Extract the (x, y) coordinate from the center of the cell holding the provided text.  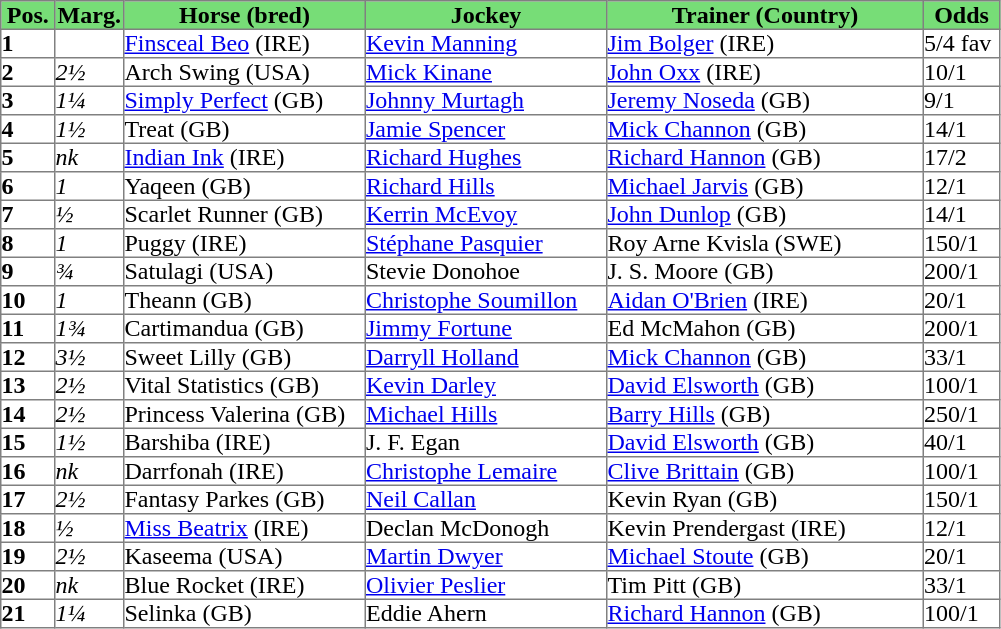
Simply Perfect (GB) (245, 100)
J. F. Egan (486, 442)
Vital Statistics (GB) (245, 385)
Satulagi (USA) (245, 271)
15 (28, 442)
Michael Stoute (GB) (765, 556)
17/2 (961, 157)
Blue Rocket (IRE) (245, 585)
Jim Bolger (IRE) (765, 43)
Kevin Ryan (GB) (765, 499)
Treat (GB) (245, 129)
John Dunlop (GB) (765, 214)
3 (28, 100)
17 (28, 499)
Michael Hills (486, 414)
Darryll Holland (486, 357)
Princess Valerina (GB) (245, 414)
40/1 (961, 442)
Yaqeen (GB) (245, 186)
11 (28, 328)
Neil Callan (486, 499)
Michael Jarvis (GB) (765, 186)
5 (28, 157)
Aidan O'Brien (IRE) (765, 300)
Kaseema (USA) (245, 556)
9 (28, 271)
12 (28, 357)
14 (28, 414)
18 (28, 528)
Christophe Lemaire (486, 471)
Mick Kinane (486, 72)
Olivier Peslier (486, 585)
10 (28, 300)
Cartimandua (GB) (245, 328)
John Oxx (IRE) (765, 72)
Theann (GB) (245, 300)
Kevin Darley (486, 385)
7 (28, 214)
Clive Brittain (GB) (765, 471)
Martin Dwyer (486, 556)
10/1 (961, 72)
250/1 (961, 414)
Jimmy Fortune (486, 328)
20 (28, 585)
Sweet Lilly (GB) (245, 357)
Declan McDonogh (486, 528)
4 (28, 129)
Darrfonah (IRE) (245, 471)
6 (28, 186)
19 (28, 556)
Ed McMahon (GB) (765, 328)
2 (28, 72)
Jeremy Noseda (GB) (765, 100)
Finsceal Beo (IRE) (245, 43)
3½ (90, 357)
Jockey (486, 15)
16 (28, 471)
8 (28, 243)
Christophe Soumillon (486, 300)
Miss Beatrix (IRE) (245, 528)
Jamie Spencer (486, 129)
Richard Hills (486, 186)
Indian Ink (IRE) (245, 157)
J. S. Moore (GB) (765, 271)
9/1 (961, 100)
Kevin Manning (486, 43)
Barry Hills (GB) (765, 414)
Marg. (90, 15)
Puggy (IRE) (245, 243)
Barshiba (IRE) (245, 442)
Trainer (Country) (765, 15)
1¾ (90, 328)
Kevin Prendergast (IRE) (765, 528)
Johnny Murtagh (486, 100)
Kerrin McEvoy (486, 214)
Tim Pitt (GB) (765, 585)
Fantasy Parkes (GB) (245, 499)
21 (28, 613)
Odds (961, 15)
Stéphane Pasquier (486, 243)
Arch Swing (USA) (245, 72)
Selinka (GB) (245, 613)
Scarlet Runner (GB) (245, 214)
¾ (90, 271)
Roy Arne Kvisla (SWE) (765, 243)
Richard Hughes (486, 157)
Stevie Donohoe (486, 271)
Horse (bred) (245, 15)
5/4 fav (961, 43)
13 (28, 385)
Eddie Ahern (486, 613)
Pos. (28, 15)
